Search for the cell housing the specified text and yield its (x, y) center coordinate. 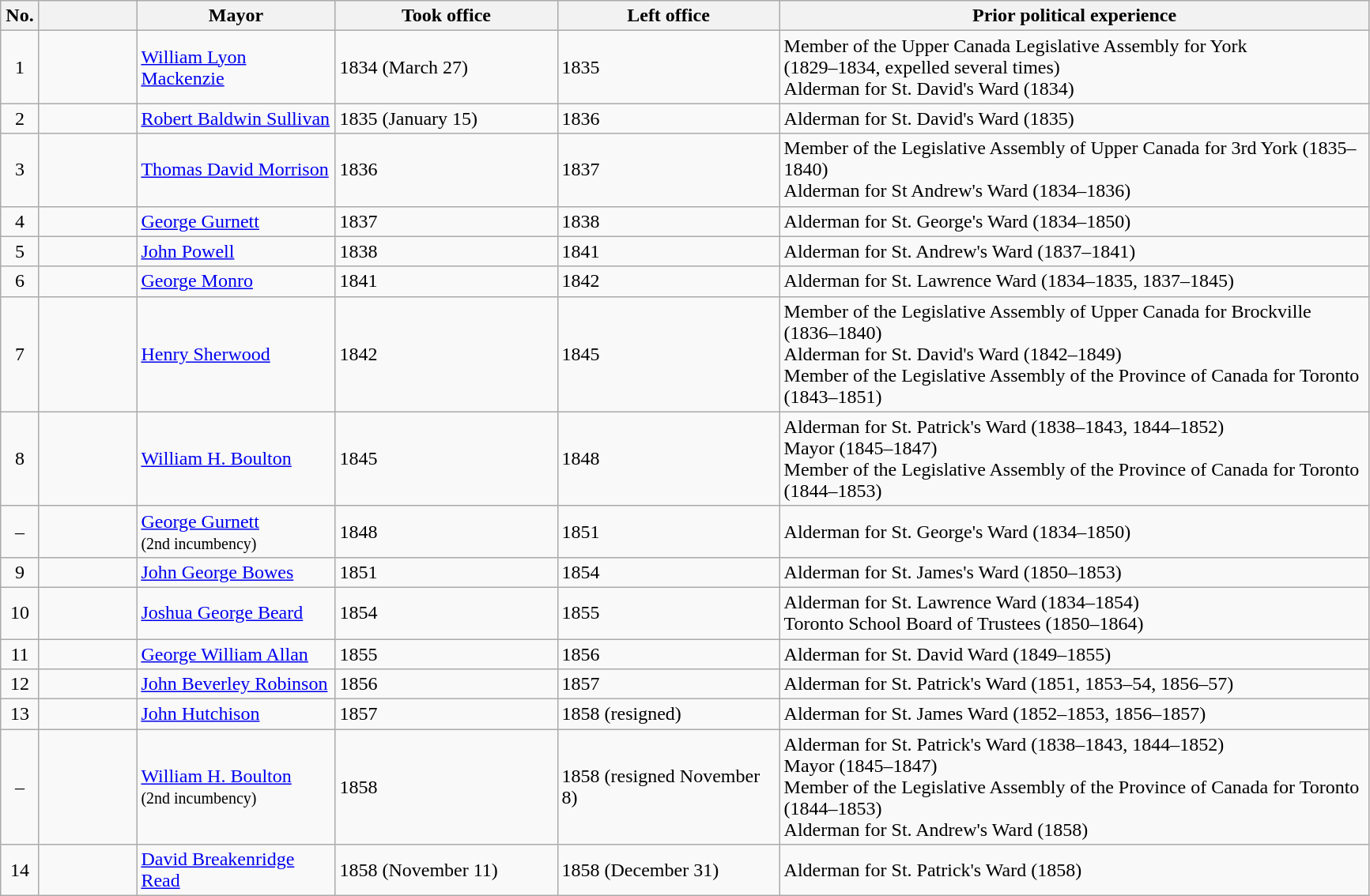
Alderman for St. Patrick's Ward (1851, 1853–54, 1856–57) (1074, 684)
Alderman for St. Lawrence Ward (1834–1835, 1837–1845) (1074, 281)
8 (21, 458)
Member of the Legislative Assembly of Upper Canada for 3rd York (1835–1840)Alderman for St Andrew's Ward (1834–1836) (1074, 170)
1835 (January 15) (446, 119)
Alderman for St. Andrew's Ward (1837–1841) (1074, 251)
Alderman for St. David's Ward (1835) (1074, 119)
Alderman for St. Patrick's Ward (1858) (1074, 871)
John Beverley Robinson (236, 684)
George William Allan (236, 653)
14 (21, 871)
1858 (December 31) (669, 871)
George Gurnett(2nd incumbency) (236, 531)
1835 (669, 67)
Member of the Upper Canada Legislative Assembly for York(1829–1834, expelled several times)Alderman for St. David's Ward (1834) (1074, 67)
11 (21, 653)
Alderman for St. David Ward (1849–1855) (1074, 653)
George Monro (236, 281)
Alderman for St. James Ward (1852–1853, 1856–1857) (1074, 714)
William H. Boulton (236, 458)
2 (21, 119)
David Breakenridge Read (236, 871)
William H. Boulton(2nd incumbency) (236, 787)
John George Bowes (236, 572)
1858 (resigned November 8) (669, 787)
3 (21, 170)
12 (21, 684)
4 (21, 221)
7 (21, 354)
Joshua George Beard (236, 613)
Alderman for St. James's Ward (1850–1853) (1074, 572)
William Lyon Mackenzie (236, 67)
George Gurnett (236, 221)
1 (21, 67)
1858 (resigned) (669, 714)
John Hutchison (236, 714)
1858 (November 11) (446, 871)
13 (21, 714)
1834 (March 27) (446, 67)
1858 (446, 787)
6 (21, 281)
Mayor (236, 16)
Robert Baldwin Sullivan (236, 119)
10 (21, 613)
Left office (669, 16)
Alderman for St. Lawrence Ward (1834–1854)Toronto School Board of Trustees (1850–1864) (1074, 613)
John Powell (236, 251)
5 (21, 251)
Thomas David Morrison (236, 170)
Henry Sherwood (236, 354)
Prior political experience (1074, 16)
Took office (446, 16)
9 (21, 572)
No. (21, 16)
